Search for the cell housing the specified text and yield its (X, Y) center coordinate. 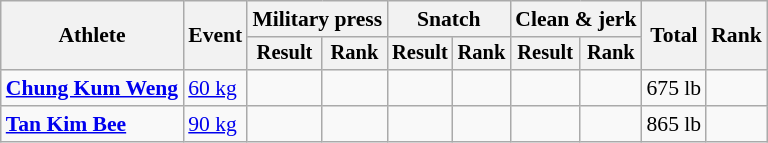
60 kg (215, 88)
Chung Kum Weng (92, 88)
90 kg (215, 124)
Military press (317, 19)
Clean & jerk (576, 19)
675 lb (674, 88)
Athlete (92, 36)
Snatch (448, 19)
Total (674, 36)
Event (215, 36)
865 lb (674, 124)
Tan Kim Bee (92, 124)
